For the text-containing cell, return its midpoint in (X, Y) coordinate format. 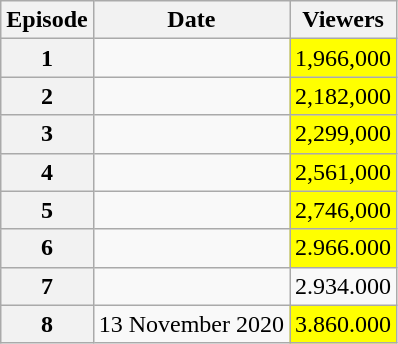
Viewers (344, 20)
13 November 2020 (191, 324)
Date (191, 20)
2,299,000 (344, 134)
2,746,000 (344, 210)
3.860.000 (344, 324)
3 (47, 134)
1 (47, 58)
7 (47, 286)
4 (47, 172)
2.966.000 (344, 248)
1,966,000 (344, 58)
6 (47, 248)
8 (47, 324)
2.934.000 (344, 286)
5 (47, 210)
2,182,000 (344, 96)
2 (47, 96)
2,561,000 (344, 172)
Episode (47, 20)
